Scan for the cell matching the given text and deliver its (x, y) coordinate at center. 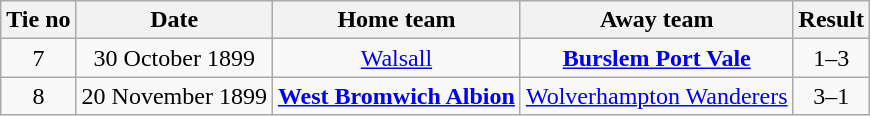
Away team (656, 20)
Burslem Port Vale (656, 58)
8 (38, 96)
7 (38, 58)
Result (831, 20)
3–1 (831, 96)
West Bromwich Albion (396, 96)
Wolverhampton Wanderers (656, 96)
Walsall (396, 58)
30 October 1899 (174, 58)
1–3 (831, 58)
Home team (396, 20)
20 November 1899 (174, 96)
Date (174, 20)
Tie no (38, 20)
